Find where the given text appears and provide that cell's center as [x, y] coordinate. 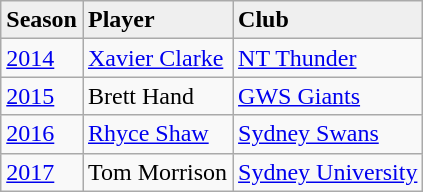
Sydney Swans [328, 134]
Sydney University [328, 172]
Club [328, 20]
GWS Giants [328, 96]
Rhyce Shaw [157, 134]
2017 [42, 172]
NT Thunder [328, 58]
Tom Morrison [157, 172]
Xavier Clarke [157, 58]
2016 [42, 134]
2015 [42, 96]
Brett Hand [157, 96]
Season [42, 20]
Player [157, 20]
2014 [42, 58]
